Extract the (X, Y) coordinate from the center of the cell holding the provided text.  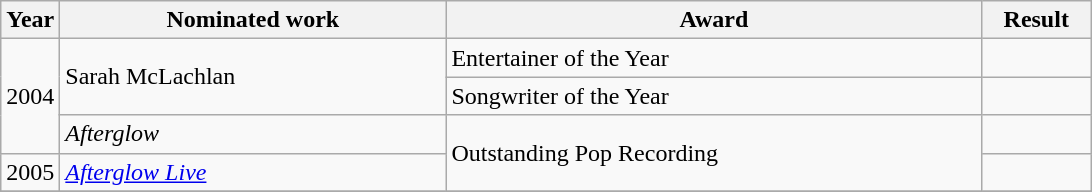
Year (30, 20)
2005 (30, 172)
2004 (30, 96)
Award (714, 20)
Entertainer of the Year (714, 58)
Sarah McLachlan (253, 77)
Afterglow Live (253, 172)
Outstanding Pop Recording (714, 153)
Result (1036, 20)
Songwriter of the Year (714, 96)
Nominated work (253, 20)
Afterglow (253, 134)
